Find where the given text appears and provide that cell's center as (x, y) coordinate. 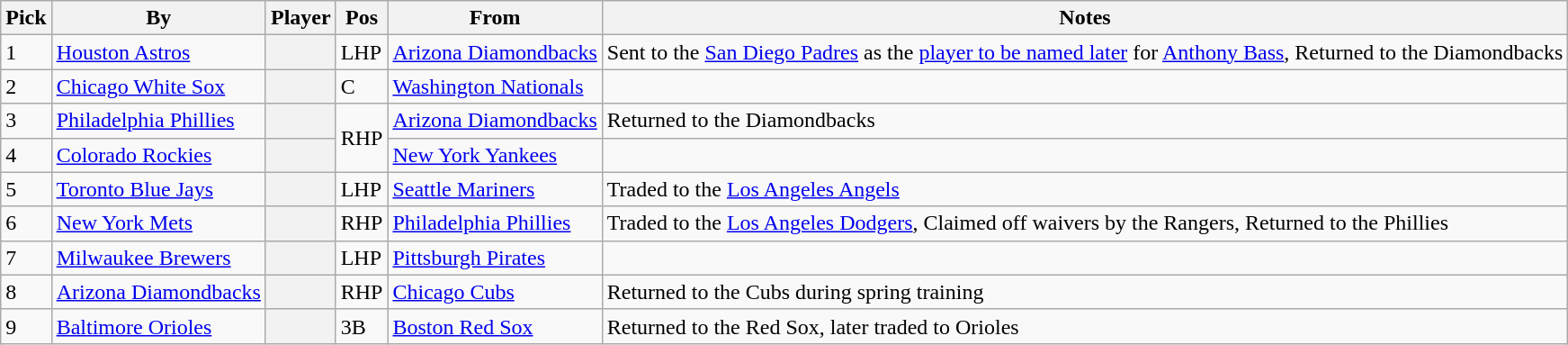
3 (26, 121)
Colorado Rockies (158, 155)
Houston Astros (158, 52)
Pittsburgh Pirates (495, 258)
6 (26, 223)
Returned to the Cubs during spring training (1085, 292)
1 (26, 52)
Sent to the San Diego Padres as the player to be named later for Anthony Bass, Returned to the Diamondbacks (1085, 52)
Notes (1085, 18)
Boston Red Sox (495, 326)
From (495, 18)
New York Mets (158, 223)
By (158, 18)
Player (300, 18)
C (362, 86)
3B (362, 326)
2 (26, 86)
Washington Nationals (495, 86)
Seattle Mariners (495, 189)
8 (26, 292)
New York Yankees (495, 155)
Pos (362, 18)
5 (26, 189)
Returned to the Diamondbacks (1085, 121)
Milwaukee Brewers (158, 258)
4 (26, 155)
Returned to the Red Sox, later traded to Orioles (1085, 326)
Chicago White Sox (158, 86)
Traded to the Los Angeles Dodgers, Claimed off waivers by the Rangers, Returned to the Phillies (1085, 223)
Traded to the Los Angeles Angels (1085, 189)
Pick (26, 18)
9 (26, 326)
Baltimore Orioles (158, 326)
Toronto Blue Jays (158, 189)
Chicago Cubs (495, 292)
7 (26, 258)
